Pinpoint the cell where the given text exists, returning its [x, y] midpoint coordinate. 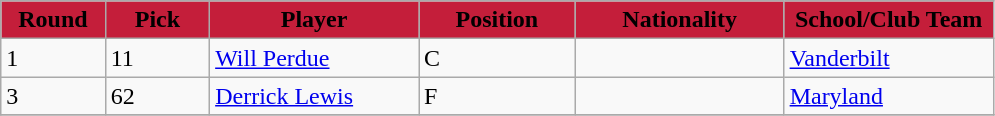
1 [53, 58]
Pick [157, 20]
Will Perdue [314, 58]
Player [314, 20]
11 [157, 58]
Nationality [680, 20]
C [498, 58]
Round [53, 20]
Vanderbilt [888, 58]
Derrick Lewis [314, 96]
Position [498, 20]
3 [53, 96]
School/Club Team [888, 20]
62 [157, 96]
F [498, 96]
Maryland [888, 96]
